Find where the given text appears and provide that cell's center as [X, Y] coordinate. 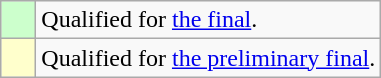
Qualified for the final. [208, 20]
Qualified for the preliminary final. [208, 58]
